From the cell containing the given text, extract its center point as (x, y) coordinate. 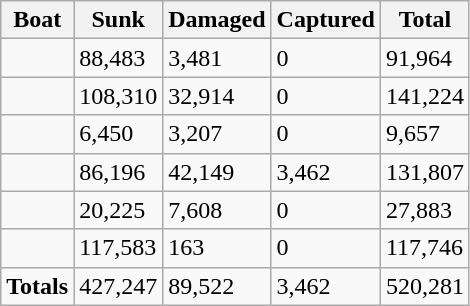
117,583 (118, 248)
108,310 (118, 96)
Captured (326, 20)
520,281 (424, 286)
3,481 (217, 58)
86,196 (118, 172)
141,224 (424, 96)
Sunk (118, 20)
3,207 (217, 134)
7,608 (217, 210)
9,657 (424, 134)
163 (217, 248)
32,914 (217, 96)
27,883 (424, 210)
131,807 (424, 172)
89,522 (217, 286)
Damaged (217, 20)
Totals (38, 286)
117,746 (424, 248)
Total (424, 20)
Boat (38, 20)
88,483 (118, 58)
6,450 (118, 134)
20,225 (118, 210)
91,964 (424, 58)
42,149 (217, 172)
427,247 (118, 286)
